Identify which cell holds the provided text, then report its (X, Y) central coordinate. 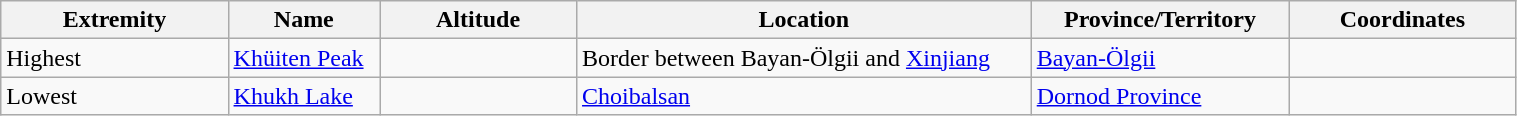
Border between Bayan-Ölgii and Xinjiang (804, 58)
Highest (114, 58)
Province/Territory (1160, 20)
Khüiten Peak (304, 58)
Coordinates (1402, 20)
Bayan-Ölgii (1160, 58)
Location (804, 20)
Altitude (478, 20)
Dornod Province (1160, 96)
Choibalsan (804, 96)
Lowest (114, 96)
Extremity (114, 20)
Name (304, 20)
Khukh Lake (304, 96)
